Output the [X, Y] coordinate of the center of the cell containing the given text.  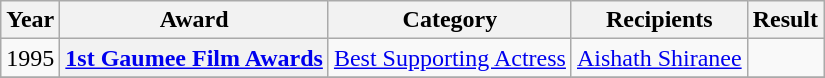
Award [194, 20]
1995 [30, 58]
Aishath Shiranee [659, 58]
Recipients [659, 20]
Result [785, 20]
1st Gaumee Film Awards [194, 58]
Best Supporting Actress [450, 58]
Year [30, 20]
Category [450, 20]
